Pinpoint the cell where the given text exists, returning its (x, y) midpoint coordinate. 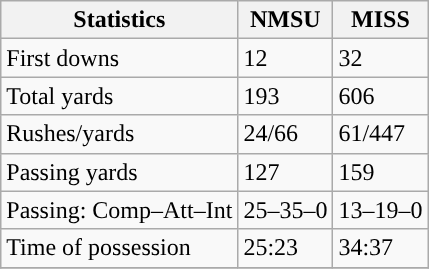
MISS (380, 20)
Statistics (120, 20)
25:23 (286, 248)
606 (380, 96)
First downs (120, 58)
24/66 (286, 134)
193 (286, 96)
Passing yards (120, 172)
NMSU (286, 20)
127 (286, 172)
Time of possession (120, 248)
Rushes/yards (120, 134)
159 (380, 172)
34:37 (380, 248)
Total yards (120, 96)
13–19–0 (380, 210)
61/447 (380, 134)
Passing: Comp–Att–Int (120, 210)
12 (286, 58)
25–35–0 (286, 210)
32 (380, 58)
